Scan for the cell matching the given text and deliver its [x, y] coordinate at center. 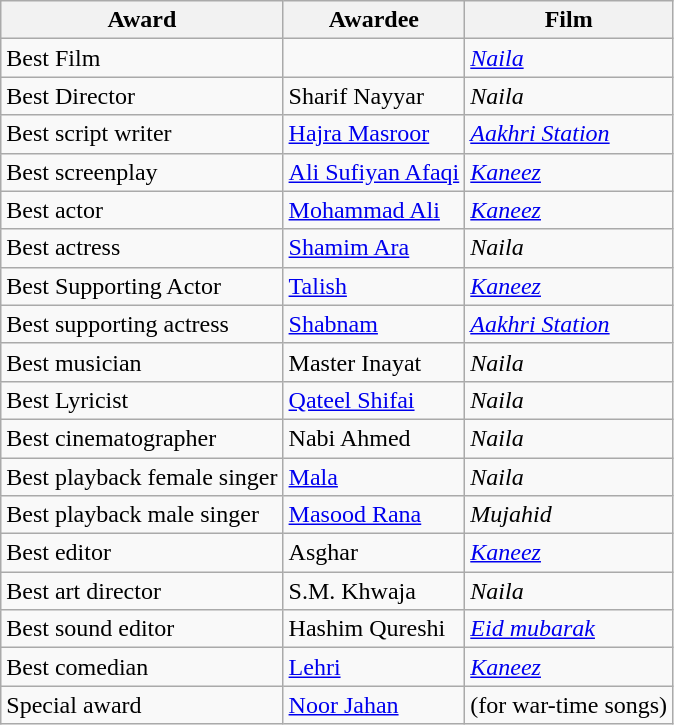
Best musician [142, 362]
Awardee [374, 20]
Hajra Masroor [374, 134]
Shamim Ara [374, 248]
Nabi Ahmed [374, 438]
Talish [374, 286]
Award [142, 20]
Film [569, 20]
Mujahid [569, 515]
Best Director [142, 96]
Best playback female singer [142, 477]
Best comedian [142, 667]
Best Lyricist [142, 400]
Best cinematographer [142, 438]
Best editor [142, 553]
Lehri [374, 667]
Mala [374, 477]
Sharif Nayyar [374, 96]
Hashim Qureshi [374, 629]
Shabnam [374, 324]
Eid mubarak [569, 629]
Master Inayat [374, 362]
Special award [142, 705]
Best Supporting Actor [142, 286]
Best actor [142, 210]
Noor Jahan [374, 705]
Asghar [374, 553]
Best screenplay [142, 172]
Mohammad Ali [374, 210]
Best actress [142, 248]
Best sound editor [142, 629]
Best supporting actress [142, 324]
Best Film [142, 58]
(for war-time songs) [569, 705]
Ali Sufiyan Afaqi [374, 172]
Qateel Shifai [374, 400]
S.M. Khwaja [374, 591]
Best art director [142, 591]
Best playback male singer [142, 515]
Masood Rana [374, 515]
Best script writer [142, 134]
